Output the [X, Y] coordinate of the center of the cell containing the given text.  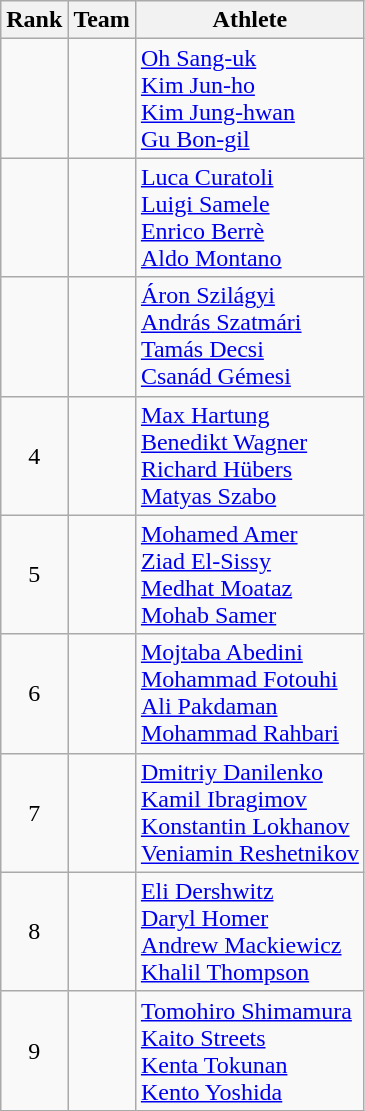
Áron SzilágyiAndrás SzatmáriTamás DecsiCsanád Gémesi [250, 336]
Eli DershwitzDaryl HomerAndrew MackiewiczKhalil Thompson [250, 932]
9 [34, 1050]
7 [34, 812]
8 [34, 932]
5 [34, 574]
4 [34, 456]
Dmitriy DanilenkoKamil IbragimovKonstantin LokhanovVeniamin Reshetnikov [250, 812]
Team [102, 20]
6 [34, 694]
Luca CuratoliLuigi SameleEnrico BerrèAldo Montano [250, 218]
Athlete [250, 20]
Tomohiro ShimamuraKaito StreetsKenta TokunanKento Yoshida [250, 1050]
Rank [34, 20]
Oh Sang-ukKim Jun-hoKim Jung-hwanGu Bon-gil [250, 98]
Max HartungBenedikt WagnerRichard HübersMatyas Szabo [250, 456]
Mohamed AmerZiad El-SissyMedhat MoatazMohab Samer [250, 574]
Mojtaba AbediniMohammad FotouhiAli PakdamanMohammad Rahbari [250, 694]
